For the text-containing cell, return its midpoint in (X, Y) coordinate format. 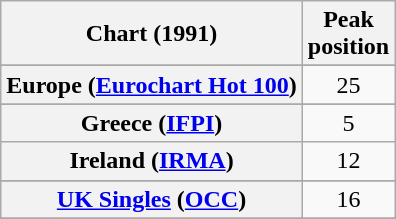
25 (348, 85)
UK Singles (OCC) (152, 199)
Peakposition (348, 34)
Greece (IFPI) (152, 123)
Chart (1991) (152, 34)
5 (348, 123)
16 (348, 199)
12 (348, 161)
Ireland (IRMA) (152, 161)
Europe (Eurochart Hot 100) (152, 85)
